Extract the (X, Y) coordinate from the center of the cell holding the provided text.  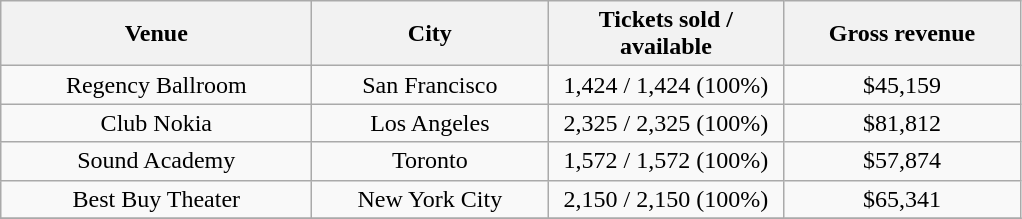
Los Angeles (430, 123)
$57,874 (902, 161)
$81,812 (902, 123)
Best Buy Theater (156, 199)
Sound Academy (156, 161)
$45,159 (902, 85)
2,150 / 2,150 (100%) (666, 199)
Gross revenue (902, 34)
Tickets sold / available (666, 34)
Toronto (430, 161)
Venue (156, 34)
1,572 / 1,572 (100%) (666, 161)
San Francisco (430, 85)
$65,341 (902, 199)
1,424 / 1,424 (100%) (666, 85)
2,325 / 2,325 (100%) (666, 123)
New York City (430, 199)
Club Nokia (156, 123)
City (430, 34)
Regency Ballroom (156, 85)
